Extract the [X, Y] coordinate from the center of the cell holding the provided text.  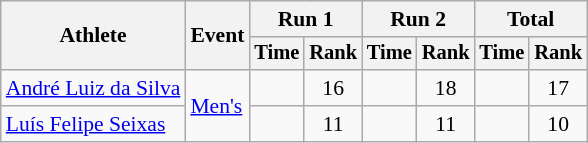
Athlete [94, 36]
18 [446, 88]
16 [333, 88]
Luís Felipe Seixas [94, 124]
André Luiz da Silva [94, 88]
Run 1 [305, 19]
Men's [217, 106]
Event [217, 36]
Run 2 [418, 19]
10 [558, 124]
17 [558, 88]
Total [530, 19]
